For the text-containing cell, return its midpoint in (x, y) coordinate format. 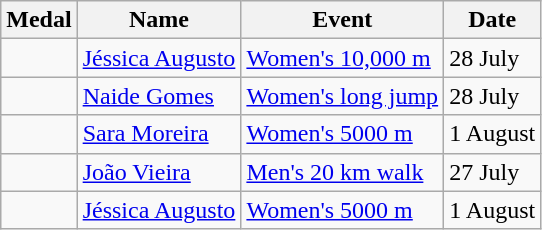
Name (159, 20)
Sara Moreira (159, 134)
Event (342, 20)
João Vieira (159, 172)
Men's 20 km walk (342, 172)
Women's long jump (342, 96)
Naide Gomes (159, 96)
Date (492, 20)
Women's 10,000 m (342, 58)
Medal (39, 20)
27 July (492, 172)
